Output the (x, y) coordinate of the center of the cell containing the given text.  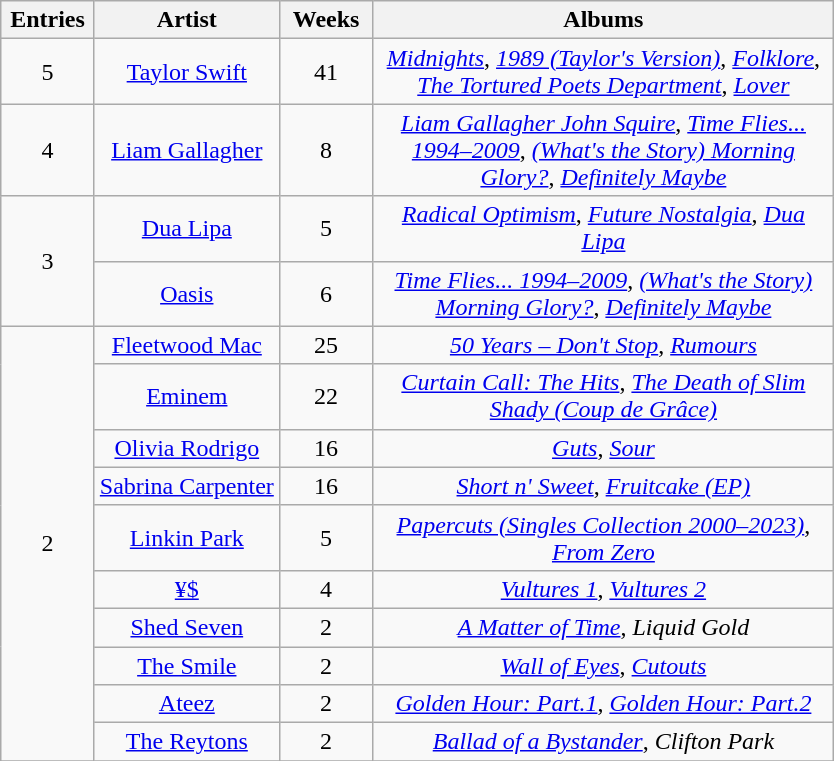
41 (326, 72)
A Matter of Time, Liquid Gold (604, 627)
50 Years – Don't Stop, Rumours (604, 345)
Eminem (186, 396)
8 (326, 150)
Taylor Swift (186, 72)
22 (326, 396)
Artist (186, 20)
Golden Hour: Part.1, Golden Hour: Part.2 (604, 704)
¥$ (186, 589)
Olivia Rodrigo (186, 448)
Liam Gallagher (186, 150)
Guts, Sour (604, 448)
Sabrina Carpenter (186, 486)
Linkin Park (186, 538)
Vultures 1, Vultures 2 (604, 589)
Oasis (186, 294)
The Smile (186, 665)
Ballad of a Bystander, Clifton Park (604, 742)
3 (48, 261)
Albums (604, 20)
25 (326, 345)
Shed Seven (186, 627)
Liam Gallagher John Squire, Time Flies... 1994–2009, (What's the Story) Morning Glory?, Definitely Maybe (604, 150)
6 (326, 294)
Papercuts (Singles Collection 2000–2023), From Zero (604, 538)
Short n' Sweet, Fruitcake (EP) (604, 486)
Weeks (326, 20)
Curtain Call: The Hits, The Death of Slim Shady (Coup de Grâce) (604, 396)
Fleetwood Mac (186, 345)
Dua Lipa (186, 228)
Radical Optimism, Future Nostalgia, Dua Lipa (604, 228)
Wall of Eyes, Cutouts (604, 665)
Time Flies... 1994–2009, (What's the Story) Morning Glory?, Definitely Maybe (604, 294)
Midnights, 1989 (Taylor's Version), Folklore, The Tortured Poets Department, Lover (604, 72)
Ateez (186, 704)
The Reytons (186, 742)
Entries (48, 20)
